Output the [X, Y] coordinate of the center of the cell containing the given text.  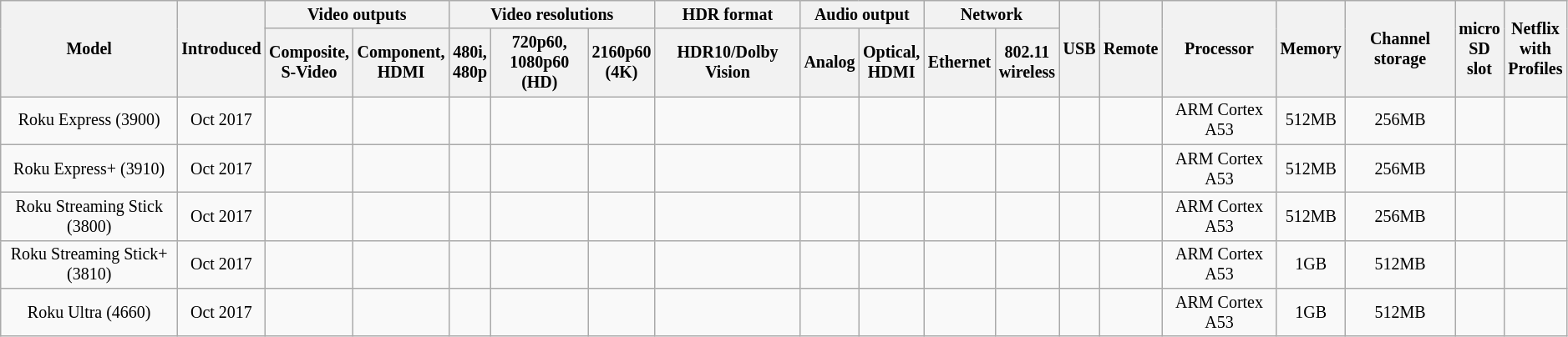
Roku Express+ (3910) [89, 168]
Audio output [862, 15]
Introduced [222, 48]
2160p60(4K) [622, 63]
Component,HDMI [401, 63]
Roku Streaming Stick (3800) [89, 217]
Roku Ultra (4660) [89, 312]
720p60,1080p60 (HD) [540, 63]
USB [1079, 48]
Roku Streaming Stick+ (3810) [89, 264]
Video outputs [357, 15]
micro SD slot [1480, 48]
802.11wireless [1028, 63]
Roku Express (3900) [89, 120]
Netflix with Profiles [1535, 48]
Ethernet [959, 63]
HDR format [727, 15]
Optical,HDMI [891, 63]
Memory [1312, 48]
Channel storage [1400, 48]
HDR10/Dolby Vision [727, 63]
Video resolutions [551, 15]
480i,480p [469, 63]
Analog [830, 63]
Processor [1220, 48]
Network [992, 15]
Composite,S-Video [309, 63]
Remote [1131, 48]
Model [89, 48]
